For the text-containing cell, return its midpoint in (x, y) coordinate format. 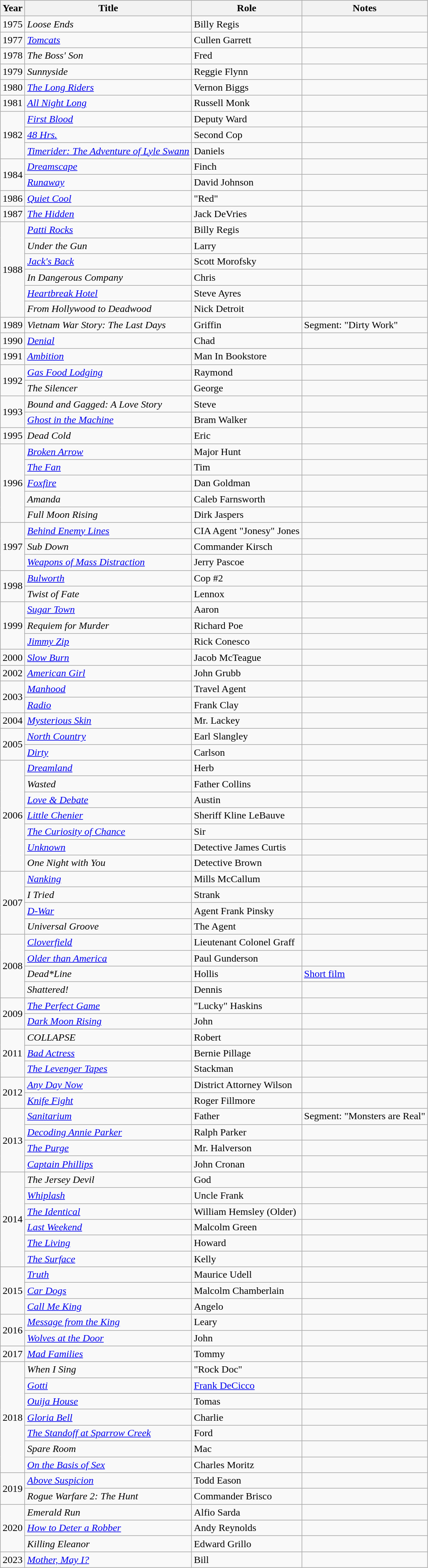
Loose Ends (108, 24)
"Rock Doc" (246, 1370)
Hollis (246, 974)
2016 (12, 1330)
Sheriff Kline LeBauve (246, 816)
Nanking (108, 879)
Manhood (108, 689)
Segment: "Dirty Work" (365, 325)
COLLAPSE (108, 1037)
Knife Fight (108, 1101)
2007 (12, 903)
2008 (12, 966)
Andy Reynolds (246, 1528)
Aaron (246, 610)
North Country (108, 737)
Quiet Cool (108, 198)
"Lucky" Haskins (246, 1006)
Detective James Curtis (246, 847)
Chris (246, 277)
Frank DeCicco (246, 1385)
1999 (12, 626)
John Grubb (246, 673)
The Hidden (108, 214)
2013 (12, 1140)
Strank (246, 895)
Daniels (246, 151)
1982 (12, 135)
2009 (12, 1014)
Father Collins (246, 784)
Under the Gun (108, 246)
Angelo (246, 1306)
Robert (246, 1037)
Chad (246, 341)
Maurice Udell (246, 1275)
Ouija House (108, 1401)
1978 (12, 56)
The Levenger Tapes (108, 1069)
Any Day Now (108, 1085)
Wolves at the Door (108, 1338)
Mother, May I? (108, 1560)
Gas Food Lodging (108, 372)
Sunnyside (108, 72)
Denial (108, 341)
Ford (246, 1433)
Finch (246, 166)
Dan Goldman (246, 483)
Tomcats (108, 40)
Sugar Town (108, 610)
I Tried (108, 895)
Short film (365, 974)
1987 (12, 214)
2011 (12, 1053)
Howard (246, 1243)
Dennis (246, 990)
Charles Moritz (246, 1464)
Dirk Jaspers (246, 515)
2003 (12, 697)
Stackman (246, 1069)
Alfio Sarda (246, 1512)
Sir (246, 831)
Eric (246, 435)
Title (108, 8)
2023 (12, 1560)
The Fan (108, 467)
Scott Morofsky (246, 262)
1979 (12, 72)
Jimmy Zip (108, 641)
CIA Agent "Jonesy" Jones (246, 531)
Emerald Run (108, 1512)
Weapons of Mass Distraction (108, 562)
1995 (12, 435)
Unknown (108, 847)
1981 (12, 103)
God (246, 1180)
Captain Phillips (108, 1164)
1992 (12, 380)
Ghost in the Machine (108, 420)
Radio (108, 705)
Vernon Biggs (246, 87)
1990 (12, 341)
Truth (108, 1275)
Dreamscape (108, 166)
George (246, 388)
Twist of Fate (108, 594)
Call Me King (108, 1306)
D-War (108, 910)
Segment: "Monsters are Real" (365, 1116)
Sanitarium (108, 1116)
Paul Gunderson (246, 958)
48 Hrs. (108, 135)
Dark Moon Rising (108, 1021)
1984 (12, 174)
Uncle Frank (246, 1195)
On the Basis of Sex (108, 1464)
Notes (365, 8)
Jack DeVries (246, 214)
In Dangerous Company (108, 277)
The Jersey Devil (108, 1180)
The Boss' Son (108, 56)
Steve Ayres (246, 293)
Todd Eason (246, 1481)
Russell Monk (246, 103)
Dreamland (108, 768)
Jerry Pascoe (246, 562)
Detective Brown (246, 863)
Charlie (246, 1417)
Second Cop (246, 135)
Patti Rocks (108, 230)
Lieutenant Colonel Graff (246, 942)
Ralph Parker (246, 1132)
Year (12, 8)
Vietnam War Story: The Last Days (108, 325)
Older than America (108, 958)
The Surface (108, 1259)
All Night Long (108, 103)
2004 (12, 721)
Larry (246, 246)
One Night with You (108, 863)
Gotti (108, 1385)
Above Suspicion (108, 1481)
Sub Down (108, 547)
Commander Kirsch (246, 547)
1986 (12, 198)
1991 (12, 356)
Bill (246, 1560)
Requiem for Murder (108, 626)
1998 (12, 586)
First Blood (108, 119)
Dirty (108, 752)
Malcolm Green (246, 1227)
Earl Slangley (246, 737)
Broken Arrow (108, 451)
Bernie Pillage (246, 1053)
Wasted (108, 784)
2018 (12, 1417)
Father (246, 1116)
Caleb Farnsworth (246, 499)
Richard Poe (246, 626)
Runaway (108, 182)
Universal Groove (108, 926)
Whiplash (108, 1195)
Edward Grillo (246, 1544)
1989 (12, 325)
How to Deter a Robber (108, 1528)
Tim (246, 467)
The Long Riders (108, 87)
Bulworth (108, 578)
The Identical (108, 1212)
The Standoff at Sparrow Creek (108, 1433)
Mac (246, 1449)
Mr. Halverson (246, 1148)
Kelly (246, 1259)
Dead*Line (108, 974)
1980 (12, 87)
"Red" (246, 198)
Herb (246, 768)
1993 (12, 412)
Commander Brisco (246, 1496)
Griffin (246, 325)
Lennox (246, 594)
2019 (12, 1489)
Austin (246, 800)
Roger Fillmore (246, 1101)
Reggie Flynn (246, 72)
Deputy Ward (246, 119)
Mr. Lackey (246, 721)
Dead Cold (108, 435)
2012 (12, 1093)
The Curiosity of Chance (108, 831)
Man In Bookstore (246, 356)
David Johnson (246, 182)
Foxfire (108, 483)
The Silencer (108, 388)
1977 (12, 40)
Bad Actress (108, 1053)
Carlson (246, 752)
Leary (246, 1322)
1997 (12, 547)
Cop #2 (246, 578)
2006 (12, 816)
2014 (12, 1219)
Bram Walker (246, 420)
Cloverfield (108, 942)
Fred (246, 56)
Tomas (246, 1401)
Love & Debate (108, 800)
From Hollywood to Deadwood (108, 309)
The Living (108, 1243)
1996 (12, 483)
Gloria Bell (108, 1417)
Mad Families (108, 1354)
2020 (12, 1528)
Raymond (246, 372)
Ambition (108, 356)
2005 (12, 744)
Little Chenier (108, 816)
Travel Agent (246, 689)
Agent Frank Pinsky (246, 910)
District Attorney Wilson (246, 1085)
1975 (12, 24)
Timerider: The Adventure of Lyle Swann (108, 151)
Shattered! (108, 990)
The Purge (108, 1148)
2017 (12, 1354)
Full Moon Rising (108, 515)
Amanda (108, 499)
John Cronan (246, 1164)
Jacob McTeague (246, 657)
Heartbreak Hotel (108, 293)
Role (246, 8)
Malcolm Chamberlain (246, 1291)
Bound and Gagged: A Love Story (108, 404)
Rick Conesco (246, 641)
William Hemsley (Older) (246, 1212)
The Perfect Game (108, 1006)
Last Weekend (108, 1227)
Tommy (246, 1354)
1988 (12, 270)
Frank Clay (246, 705)
Mills McCallum (246, 879)
Message from the King (108, 1322)
2000 (12, 657)
Behind Enemy Lines (108, 531)
Major Hunt (246, 451)
Spare Room (108, 1449)
Car Dogs (108, 1291)
2015 (12, 1291)
Jack's Back (108, 262)
When I Sing (108, 1370)
Mysterious Skin (108, 721)
Cullen Garrett (246, 40)
Slow Burn (108, 657)
2002 (12, 673)
Rogue Warfare 2: The Hunt (108, 1496)
Steve (246, 404)
Killing Eleanor (108, 1544)
The Agent (246, 926)
American Girl (108, 673)
Nick Detroit (246, 309)
Decoding Annie Parker (108, 1132)
